Search for the cell housing the specified text and yield its (x, y) center coordinate. 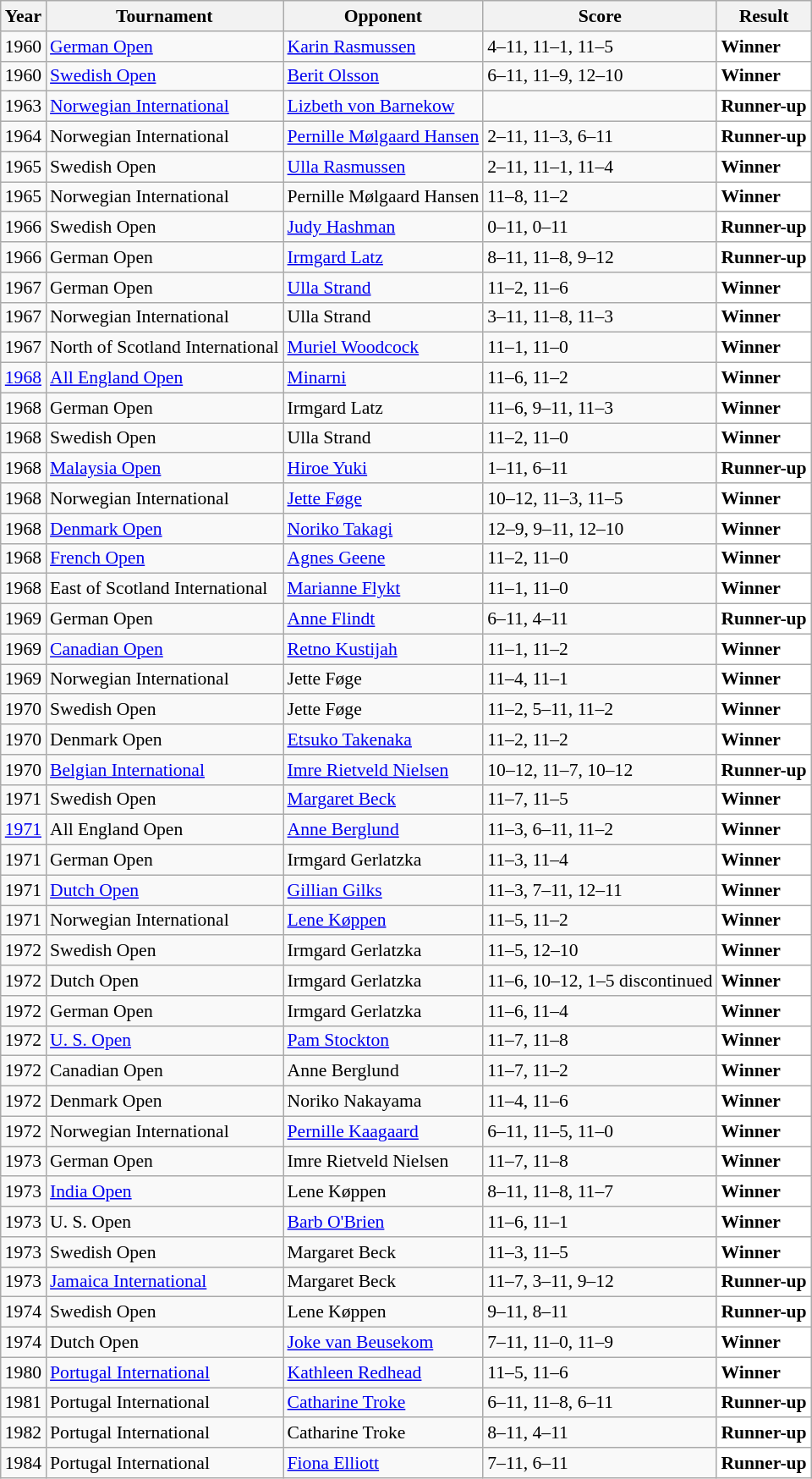
11–3, 7–11, 12–11 (600, 890)
0–11, 0–11 (600, 228)
7–11, 6–11 (600, 1463)
6–11, 11–5, 11–0 (600, 1131)
Fiona Elliott (384, 1463)
1963 (24, 107)
Marianne Flykt (384, 589)
1980 (24, 1372)
11–7, 11–5 (600, 800)
11–5, 12–10 (600, 951)
Judy Hashman (384, 228)
1982 (24, 1433)
Kathleen Redhead (384, 1372)
11–3, 11–4 (600, 860)
11–8, 11–2 (600, 197)
Minarni (384, 378)
Etsuko Takenaka (384, 739)
11–6, 9–11, 11–3 (600, 408)
Agnes Geene (384, 558)
11–5, 11–2 (600, 921)
Anne Flindt (384, 619)
11–6, 11–2 (600, 378)
9–11, 8–11 (600, 1312)
Barb O'Brien (384, 1222)
11–7, 11–2 (600, 1071)
11–6, 11–4 (600, 1011)
11–2, 11–6 (600, 288)
Malaysia Open (164, 469)
Gillian Gilks (384, 890)
11–2, 11–2 (600, 739)
North of Scotland International (164, 348)
Pernille Kaagaard (384, 1131)
Joke van Beusekom (384, 1343)
Belgian International (164, 770)
8–11, 4–11 (600, 1433)
2–11, 11–1, 11–4 (600, 167)
Opponent (384, 16)
11–3, 6–11, 11–2 (600, 830)
Retno Kustijah (384, 649)
Result (763, 16)
10–12, 11–7, 10–12 (600, 770)
11–7, 3–11, 9–12 (600, 1282)
10–12, 11–3, 11–5 (600, 498)
4–11, 11–1, 11–5 (600, 47)
Muriel Woodcock (384, 348)
3–11, 11–8, 11–3 (600, 317)
7–11, 11–0, 11–9 (600, 1343)
11–1, 11–2 (600, 649)
1984 (24, 1463)
India Open (164, 1192)
8–11, 11–8, 11–7 (600, 1192)
Noriko Nakayama (384, 1102)
Year (24, 16)
East of Scotland International (164, 589)
Lizbeth von Barnekow (384, 107)
Berit Olsson (384, 76)
Hiroe Yuki (384, 469)
11–6, 11–1 (600, 1222)
2–11, 11–3, 6–11 (600, 137)
11–2, 5–11, 11–2 (600, 710)
Tournament (164, 16)
8–11, 11–8, 9–12 (600, 257)
Karin Rasmussen (384, 47)
1981 (24, 1403)
6–11, 11–8, 6–11 (600, 1403)
1964 (24, 137)
Jamaica International (164, 1282)
11–6, 10–12, 1–5 discontinued (600, 981)
French Open (164, 558)
Score (600, 16)
11–5, 11–6 (600, 1372)
Ulla Rasmussen (384, 167)
11–4, 11–1 (600, 679)
11–4, 11–6 (600, 1102)
6–11, 11–9, 12–10 (600, 76)
1–11, 6–11 (600, 469)
Noriko Takagi (384, 529)
11–3, 11–5 (600, 1252)
12–9, 9–11, 12–10 (600, 529)
Pam Stockton (384, 1041)
6–11, 4–11 (600, 619)
